Provide the [x, y] coordinate of the cell's center where the given text is located.  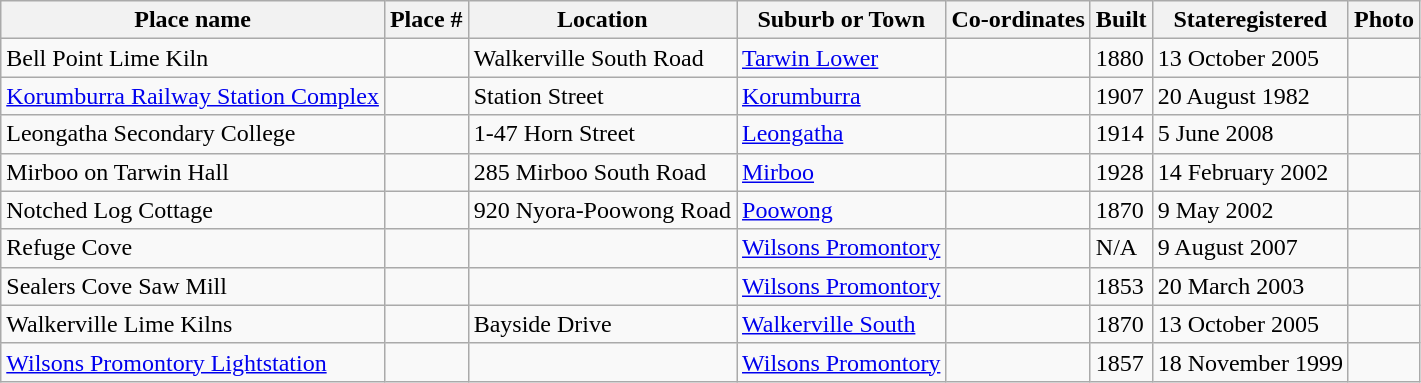
9 May 2002 [1250, 210]
20 August 1982 [1250, 96]
9 August 2007 [1250, 248]
920 Nyora-Poowong Road [602, 210]
Mirboo on Tarwin Hall [193, 172]
14 February 2002 [1250, 172]
1-47 Horn Street [602, 134]
Wilsons Promontory Lightstation [193, 362]
Korumburra [840, 96]
1914 [1121, 134]
Mirboo [840, 172]
1880 [1121, 58]
Walkerville Lime Kilns [193, 324]
Station Street [602, 96]
Stateregistered [1250, 20]
Walkerville South [840, 324]
Place name [193, 20]
Co-ordinates [1018, 20]
Built [1121, 20]
Leongatha Secondary College [193, 134]
5 June 2008 [1250, 134]
Location [602, 20]
Walkerville South Road [602, 58]
20 March 2003 [1250, 286]
Notched Log Cottage [193, 210]
Place # [426, 20]
Korumburra Railway Station Complex [193, 96]
285 Mirboo South Road [602, 172]
1928 [1121, 172]
Leongatha [840, 134]
N/A [1121, 248]
Poowong [840, 210]
Bell Point Lime Kiln [193, 58]
Tarwin Lower [840, 58]
1907 [1121, 96]
1857 [1121, 362]
Photo [1384, 20]
Suburb or Town [840, 20]
Refuge Cove [193, 248]
18 November 1999 [1250, 362]
Sealers Cove Saw Mill [193, 286]
Bayside Drive [602, 324]
1853 [1121, 286]
